Search for the cell housing the specified text and yield its [x, y] center coordinate. 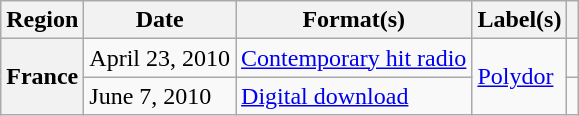
Format(s) [354, 20]
June 7, 2010 [160, 96]
April 23, 2010 [160, 58]
Polydor [520, 77]
Contemporary hit radio [354, 58]
France [42, 77]
Region [42, 20]
Date [160, 20]
Digital download [354, 96]
Label(s) [520, 20]
